Identify which cell holds the provided text, then report its (x, y) central coordinate. 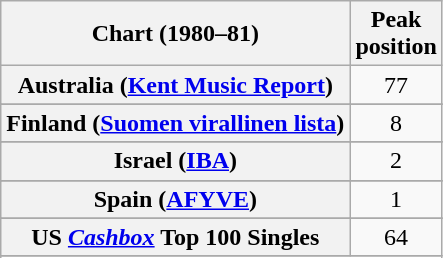
64 (396, 237)
Chart (1980–81) (176, 34)
Finland (Suomen virallinen lista) (176, 123)
Spain (AFYVE) (176, 199)
1 (396, 199)
Peakposition (396, 34)
8 (396, 123)
US Cashbox Top 100 Singles (176, 237)
77 (396, 85)
Israel (IBA) (176, 161)
Australia (Kent Music Report) (176, 85)
2 (396, 161)
